Locate the cell with the specified text and output its (x, y) center coordinate. 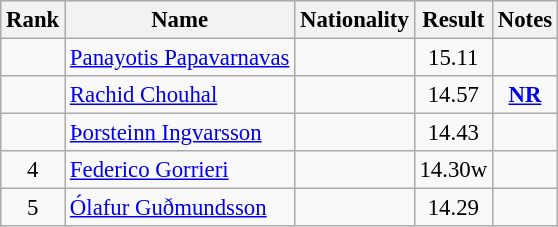
Rank (33, 20)
14.43 (453, 133)
Ólafur Guðmundsson (180, 208)
Nationality (354, 20)
Panayotis Papavarnavas (180, 58)
15.11 (453, 58)
Rachid Chouhal (180, 95)
4 (33, 170)
Þorsteinn Ingvarsson (180, 133)
NR (524, 95)
Notes (524, 20)
14.30w (453, 170)
Federico Gorrieri (180, 170)
Result (453, 20)
5 (33, 208)
14.57 (453, 95)
Name (180, 20)
14.29 (453, 208)
